Find where the given text appears and provide that cell's center as [X, Y] coordinate. 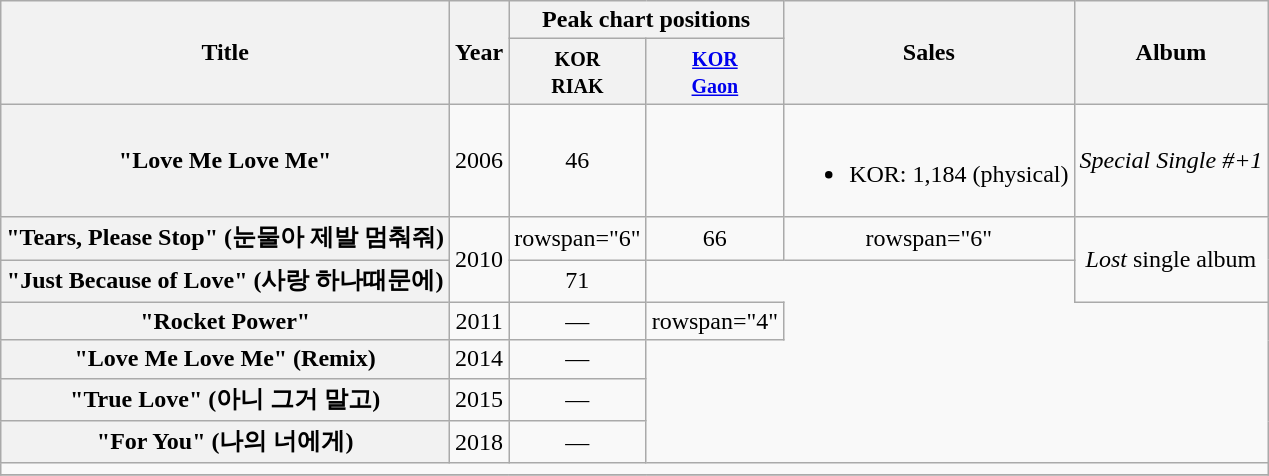
2015 [480, 400]
2011 [480, 321]
71 [578, 282]
Sales [929, 52]
Peak chart positions [646, 20]
"Love Me Love Me" [226, 160]
"True Love" (아니 그거 말고) [226, 400]
"Rocket Power" [226, 321]
Album [1171, 52]
Lost single album [1171, 260]
"Love Me Love Me" (Remix) [226, 359]
2010 [480, 260]
66 [715, 238]
KOR: 1,184 (physical) [929, 160]
"Tears, Please Stop" (눈물아 제발 멈춰줘) [226, 238]
2018 [480, 442]
2014 [480, 359]
"For You" (나의 너에게) [226, 442]
KORGaon [715, 72]
rowspan="4" [715, 321]
KORRIAK [578, 72]
Year [480, 52]
"Just Because of Love" (사랑 하나때문에) [226, 282]
Title [226, 52]
2006 [480, 160]
Special Single #+1 [1171, 160]
46 [578, 160]
